Return [X, Y] of the center of cell containing provided text 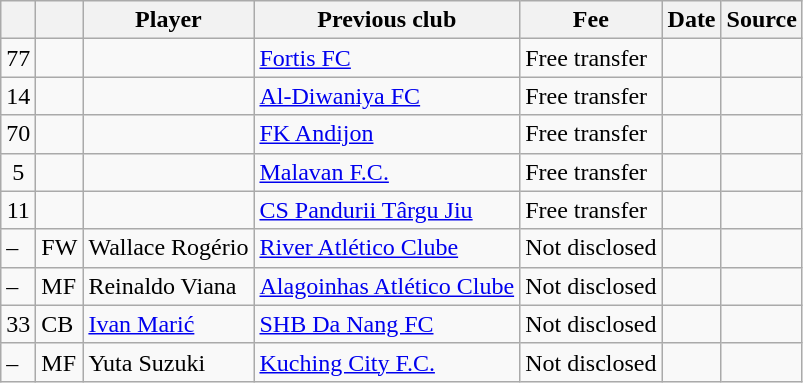
77 [18, 58]
14 [18, 96]
SHB Da Nang FC [387, 324]
5 [18, 172]
FK Andijon [387, 134]
River Atlético Clube [387, 248]
CS Pandurii Târgu Jiu [387, 210]
11 [18, 210]
CB [60, 324]
Date [692, 20]
Malavan F.C. [387, 172]
33 [18, 324]
Source [762, 20]
Kuching City F.C. [387, 362]
Ivan Marić [168, 324]
Player [168, 20]
Fortis FC [387, 58]
Fee [591, 20]
Wallace Rogério [168, 248]
Reinaldo Viana [168, 286]
Alagoinhas Atlético Clube [387, 286]
Yuta Suzuki [168, 362]
Al-Diwaniya FC [387, 96]
Previous club [387, 20]
70 [18, 134]
FW [60, 248]
